Output the [X, Y] coordinate of the center of the cell containing the given text.  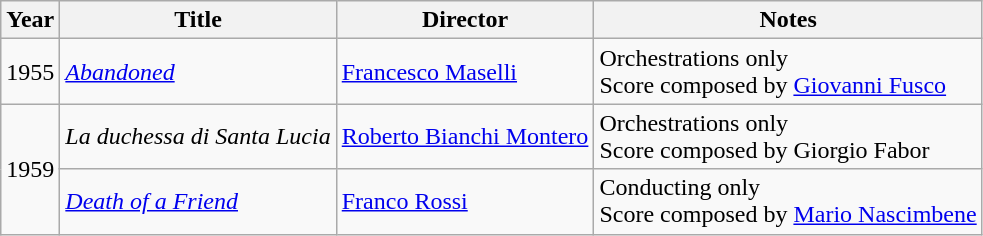
Notes [788, 20]
Title [198, 20]
Director [465, 20]
Orchestrations onlyScore composed by Giorgio Fabor [788, 136]
Conducting onlyScore composed by Mario Nascimbene [788, 202]
Francesco Maselli [465, 72]
Franco Rossi [465, 202]
Death of a Friend [198, 202]
La duchessa di Santa Lucia [198, 136]
Year [30, 20]
1955 [30, 72]
Orchestrations onlyScore composed by Giovanni Fusco [788, 72]
Abandoned [198, 72]
Roberto Bianchi Montero [465, 136]
1959 [30, 169]
